Output the (X, Y) coordinate of the center of the cell containing the given text.  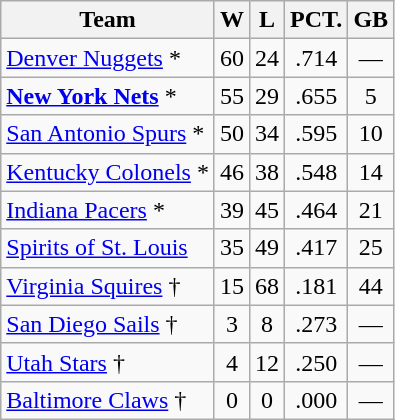
35 (232, 248)
Team (108, 20)
.250 (316, 362)
.714 (316, 58)
50 (232, 134)
W (232, 20)
.417 (316, 248)
34 (268, 134)
49 (268, 248)
60 (232, 58)
44 (371, 286)
14 (371, 172)
46 (232, 172)
10 (371, 134)
.595 (316, 134)
4 (232, 362)
New York Nets * (108, 96)
Spirits of St. Louis (108, 248)
Virginia Squires † (108, 286)
39 (232, 210)
29 (268, 96)
38 (268, 172)
Denver Nuggets * (108, 58)
Indiana Pacers * (108, 210)
5 (371, 96)
PCT. (316, 20)
25 (371, 248)
.000 (316, 400)
.181 (316, 286)
San Antonio Spurs * (108, 134)
.464 (316, 210)
Utah Stars † (108, 362)
68 (268, 286)
.548 (316, 172)
55 (232, 96)
.273 (316, 324)
L (268, 20)
21 (371, 210)
GB (371, 20)
45 (268, 210)
15 (232, 286)
San Diego Sails † (108, 324)
Kentucky Colonels * (108, 172)
12 (268, 362)
Baltimore Claws † (108, 400)
24 (268, 58)
8 (268, 324)
.655 (316, 96)
3 (232, 324)
